Identify which cell holds the provided text, then report its [X, Y] central coordinate. 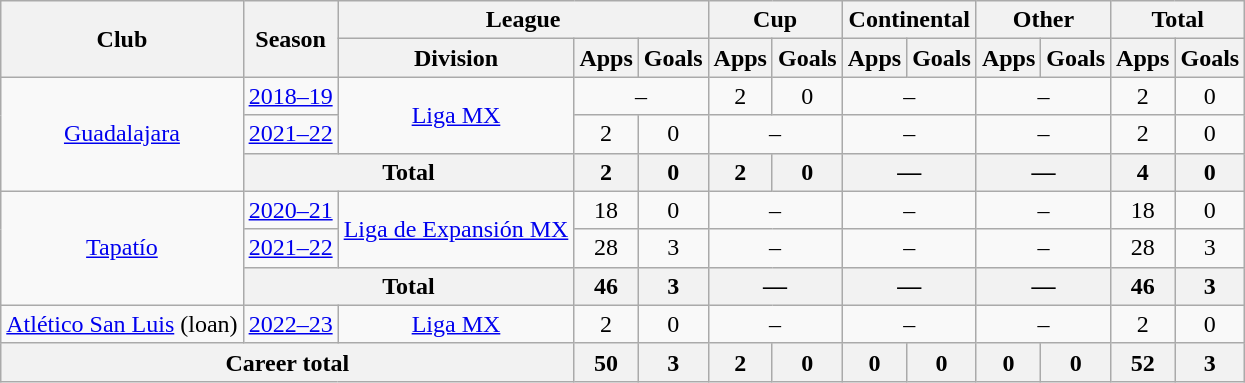
Season [290, 39]
Guadalajara [122, 134]
2022–23 [290, 324]
Atlético San Luis (loan) [122, 324]
Continental [909, 20]
50 [606, 362]
League [523, 20]
Division [456, 58]
Liga de Expansión MX [456, 229]
Tapatío [122, 248]
2020–21 [290, 210]
52 [1143, 362]
Cup [775, 20]
2018–19 [290, 96]
4 [1143, 172]
Club [122, 39]
Career total [288, 362]
Other [1043, 20]
